Scan for the cell matching the given text and deliver its (x, y) coordinate at center. 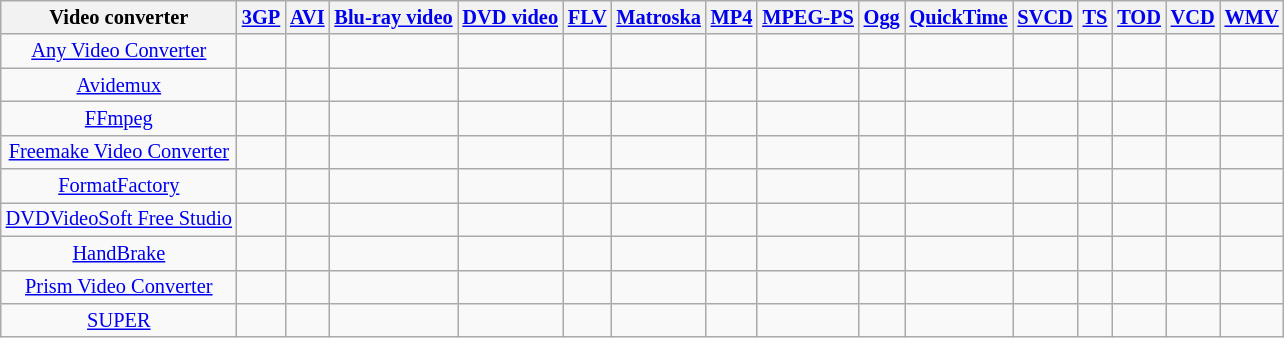
VCD (1193, 17)
MP4 (732, 17)
TOD (1138, 17)
MPEG-PS (808, 17)
FormatFactory (119, 186)
Any Video Converter (119, 51)
Ogg (882, 17)
AVI (307, 17)
DVDVideoSoft Free Studio (119, 219)
3GP (261, 17)
Blu-ray video (393, 17)
Video converter (119, 17)
Freemake Video Converter (119, 152)
WMV (1252, 17)
SVCD (1044, 17)
Prism Video Converter (119, 287)
Avidemux (119, 85)
SUPER (119, 320)
Matroska (659, 17)
TS (1096, 17)
FLV (588, 17)
QuickTime (959, 17)
HandBrake (119, 253)
DVD video (510, 17)
FFmpeg (119, 118)
